Return [x, y] of the center of cell containing provided text 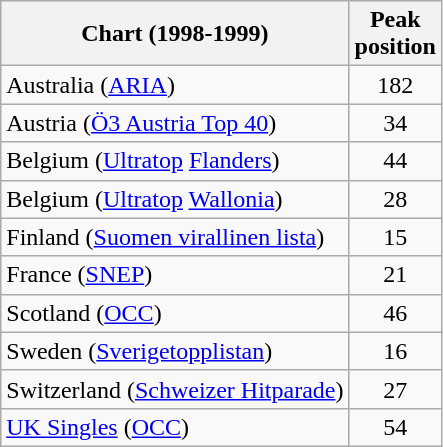
Switzerland (Schweizer Hitparade) [175, 389]
Belgium (Ultratop Wallonia) [175, 199]
Belgium (Ultratop Flanders) [175, 161]
21 [395, 275]
UK Singles (OCC) [175, 427]
54 [395, 427]
Austria (Ö3 Austria Top 40) [175, 123]
France (SNEP) [175, 275]
46 [395, 313]
Sweden (Sverigetopplistan) [175, 351]
Scotland (OCC) [175, 313]
182 [395, 85]
Australia (ARIA) [175, 85]
Chart (1998-1999) [175, 34]
28 [395, 199]
16 [395, 351]
Finland (Suomen virallinen lista) [175, 237]
44 [395, 161]
15 [395, 237]
Peakposition [395, 34]
34 [395, 123]
27 [395, 389]
